Provide the (x, y) coordinate of the cell's center where the given text is located.  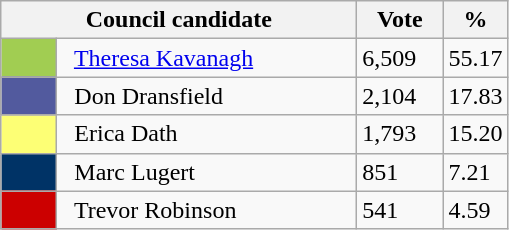
Marc Lugert (207, 172)
15.20 (476, 134)
% (476, 20)
2,104 (400, 96)
7.21 (476, 172)
541 (400, 210)
4.59 (476, 210)
1,793 (400, 134)
Vote (400, 20)
17.83 (476, 96)
55.17 (476, 58)
Theresa Kavanagh (207, 58)
Don Dransfield (207, 96)
Erica Dath (207, 134)
Trevor Robinson (207, 210)
851 (400, 172)
6,509 (400, 58)
Council candidate (179, 20)
